Locate the cell with the specified text and output its [X, Y] center coordinate. 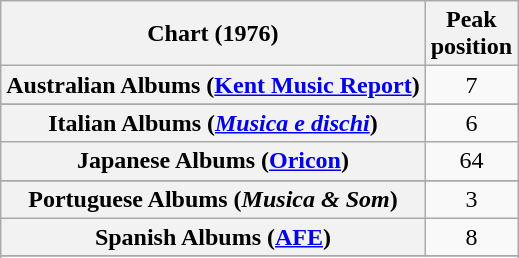
Peakposition [471, 34]
64 [471, 161]
Japanese Albums (Oricon) [213, 161]
Italian Albums (Musica e dischi) [213, 123]
3 [471, 199]
Chart (1976) [213, 34]
8 [471, 237]
Portuguese Albums (Musica & Som) [213, 199]
Australian Albums (Kent Music Report) [213, 85]
6 [471, 123]
Spanish Albums (AFE) [213, 237]
7 [471, 85]
